Detect which cell encompasses the target text, then output its (x, y) center coordinate. 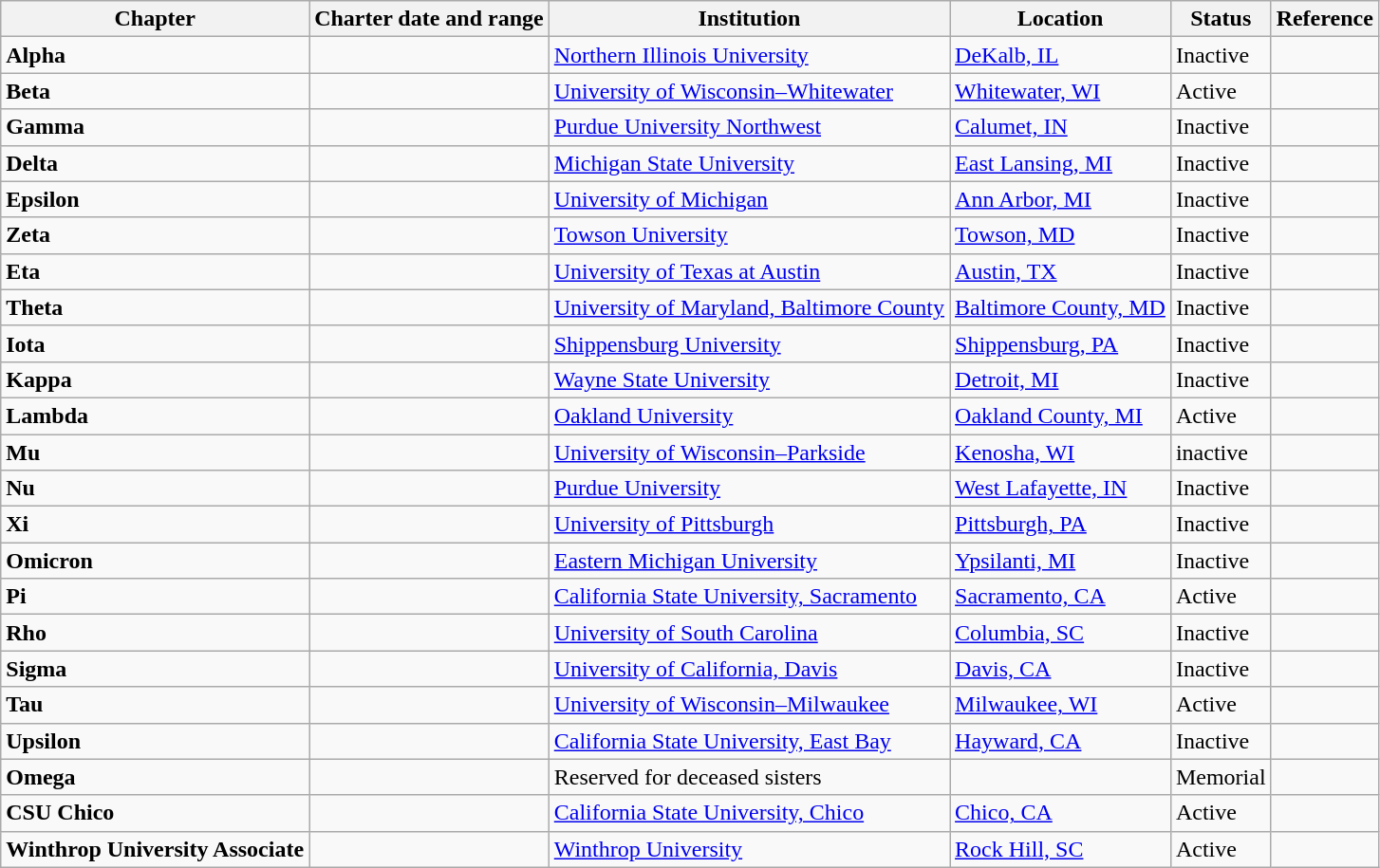
Sigma (156, 669)
Columbia, SC (1061, 633)
University of Maryland, Baltimore County (749, 307)
Zeta (156, 235)
California State University, East Bay (749, 741)
Nu (156, 489)
Whitewater, WI (1061, 91)
West Lafayette, IN (1061, 489)
Eta (156, 271)
Omega (156, 777)
Theta (156, 307)
Shippensburg University (749, 343)
Alpha (156, 55)
Detroit, MI (1061, 379)
University of South Carolina (749, 633)
Xi (156, 525)
Purdue University Northwest (749, 127)
Eastern Michigan University (749, 561)
Winthrop University Associate (156, 849)
University of Wisconsin–Whitewater (749, 91)
Oakland County, MI (1061, 416)
Northern Illinois University (749, 55)
Reserved for deceased sisters (749, 777)
Kenosha, WI (1061, 452)
University of Wisconsin–Milwaukee (749, 705)
Delta (156, 163)
Pittsburgh, PA (1061, 525)
University of California, Davis (749, 669)
Ann Arbor, MI (1061, 199)
DeKalb, IL (1061, 55)
Pi (156, 597)
University of Wisconsin–Parkside (749, 452)
Location (1061, 19)
Rho (156, 633)
California State University, Sacramento (749, 597)
University of Michigan (749, 199)
CSU Chico (156, 813)
Towson, MD (1061, 235)
Milwaukee, WI (1061, 705)
Wayne State University (749, 379)
Austin, TX (1061, 271)
Status (1221, 19)
Rock Hill, SC (1061, 849)
Omicron (156, 561)
Ypsilanti, MI (1061, 561)
Winthrop University (749, 849)
Tau (156, 705)
Iota (156, 343)
Michigan State University (749, 163)
Chapter (156, 19)
Baltimore County, MD (1061, 307)
Purdue University (749, 489)
Oakland University (749, 416)
Sacramento, CA (1061, 597)
Upsilon (156, 741)
Shippensburg, PA (1061, 343)
California State University, Chico (749, 813)
Institution (749, 19)
Chico, CA (1061, 813)
University of Texas at Austin (749, 271)
Kappa (156, 379)
Beta (156, 91)
Towson University (749, 235)
University of Pittsburgh (749, 525)
inactive (1221, 452)
Davis, CA (1061, 669)
Gamma (156, 127)
Epsilon (156, 199)
Reference (1325, 19)
Charter date and range (429, 19)
Lambda (156, 416)
Mu (156, 452)
Calumet, IN (1061, 127)
Memorial (1221, 777)
Hayward, CA (1061, 741)
East Lansing, MI (1061, 163)
